For the text-containing cell, return its midpoint in (X, Y) coordinate format. 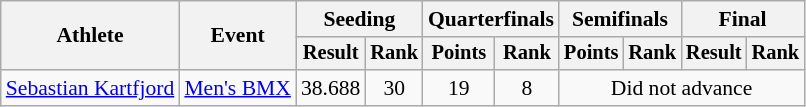
8 (527, 88)
Semifinals (620, 19)
Sebastian Kartfjord (90, 88)
38.688 (330, 88)
Final (742, 19)
Men's BMX (238, 88)
Quarterfinals (491, 19)
19 (459, 88)
Athlete (90, 36)
30 (394, 88)
Seeding (360, 19)
Event (238, 36)
Did not advance (682, 88)
